Return the (X, Y) coordinate for the center point of the cell that contains the specified text.  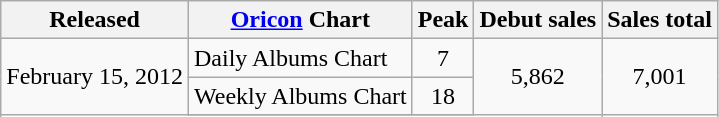
18 (443, 96)
Released (95, 20)
5,862 (538, 77)
Weekly Albums Chart (300, 96)
Debut sales (538, 20)
Peak (443, 20)
7,001 (660, 77)
Oricon Chart (300, 20)
7 (443, 58)
Sales total (660, 20)
February 15, 2012 (95, 77)
Daily Albums Chart (300, 58)
